For the text-containing cell, return its midpoint in (x, y) coordinate format. 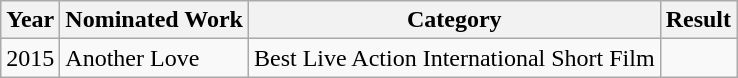
Another Love (154, 58)
Category (454, 20)
Best Live Action International Short Film (454, 58)
Result (698, 20)
2015 (30, 58)
Nominated Work (154, 20)
Year (30, 20)
